Extract the [x, y] coordinate from the center of the cell holding the provided text.  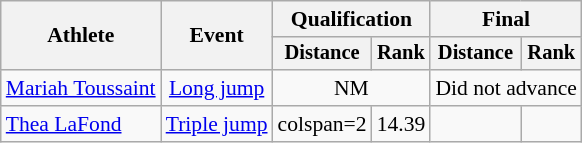
NM [352, 88]
colspan=2 [322, 124]
Event [217, 36]
Mariah Toussaint [81, 88]
Long jump [217, 88]
Thea LaFond [81, 124]
Final [506, 19]
Qualification [352, 19]
Triple jump [217, 124]
14.39 [402, 124]
Athlete [81, 36]
Did not advance [506, 88]
